Output the (X, Y) coordinate of the center of the cell containing the given text.  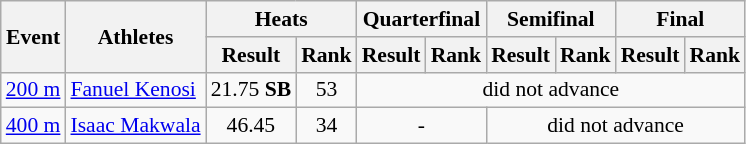
Final (680, 19)
- (422, 126)
200 m (34, 90)
Quarterfinal (422, 19)
Athletes (135, 36)
Semifinal (550, 19)
Fanuel Kenosi (135, 90)
46.45 (252, 126)
53 (326, 90)
Heats (282, 19)
400 m (34, 126)
21.75 SB (252, 90)
Event (34, 36)
34 (326, 126)
Isaac Makwala (135, 126)
